Locate the cell with the specified text and output its [x, y] center coordinate. 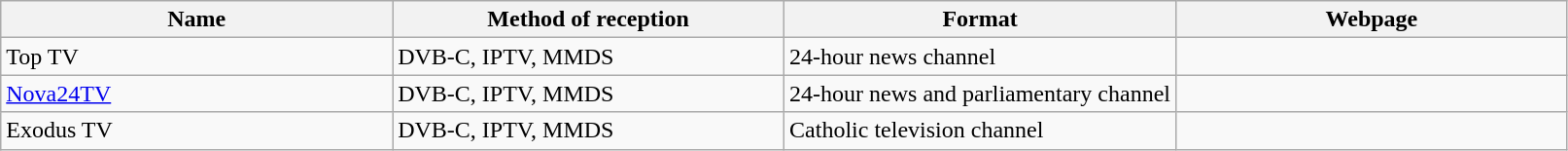
Name [196, 19]
Nova24TV [196, 94]
Method of reception [589, 19]
Top TV [196, 57]
Exodus TV [196, 131]
24-hour news channel [980, 57]
24-hour news and parliamentary channel [980, 94]
Format [980, 19]
Webpage [1371, 19]
Catholic television channel [980, 131]
